Determine the (X, Y) coordinate at the center of the cell enclosing the given text.  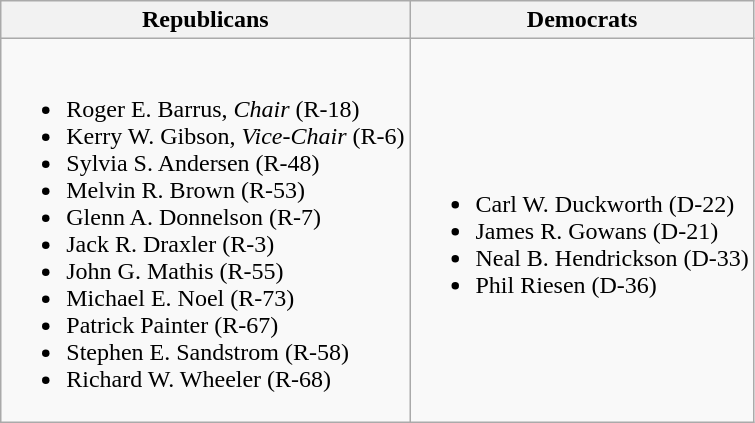
Carl W. Duckworth (D-22)James R. Gowans (D-21)Neal B. Hendrickson (D-33)Phil Riesen (D-36) (582, 230)
Republicans (206, 20)
Democrats (582, 20)
